Output the [x, y] coordinate of the center of the cell containing the given text.  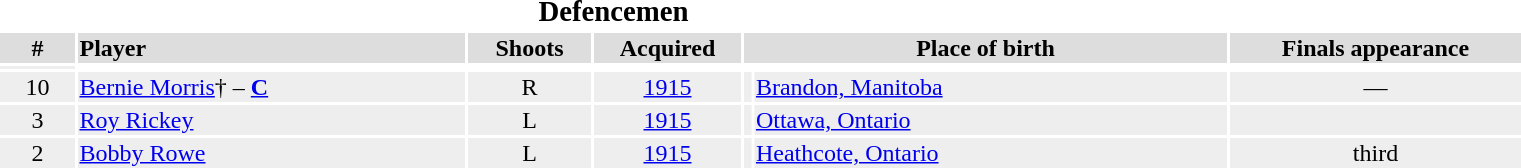
Acquired [668, 48]
Bobby Rowe [272, 153]
third [1376, 153]
Roy Rickey [272, 120]
Finals appearance [1376, 48]
R [530, 87]
Shoots [530, 48]
2 [38, 153]
Heathcote, Ontario [990, 153]
Player [272, 48]
— [1376, 87]
Bernie Morris† – C [272, 87]
3 [38, 120]
Ottawa, Ontario [990, 120]
# [38, 48]
Brandon, Manitoba [990, 87]
Place of birth [986, 48]
10 [38, 87]
